Determine the [X, Y] coordinate at the center of the cell enclosing the given text.  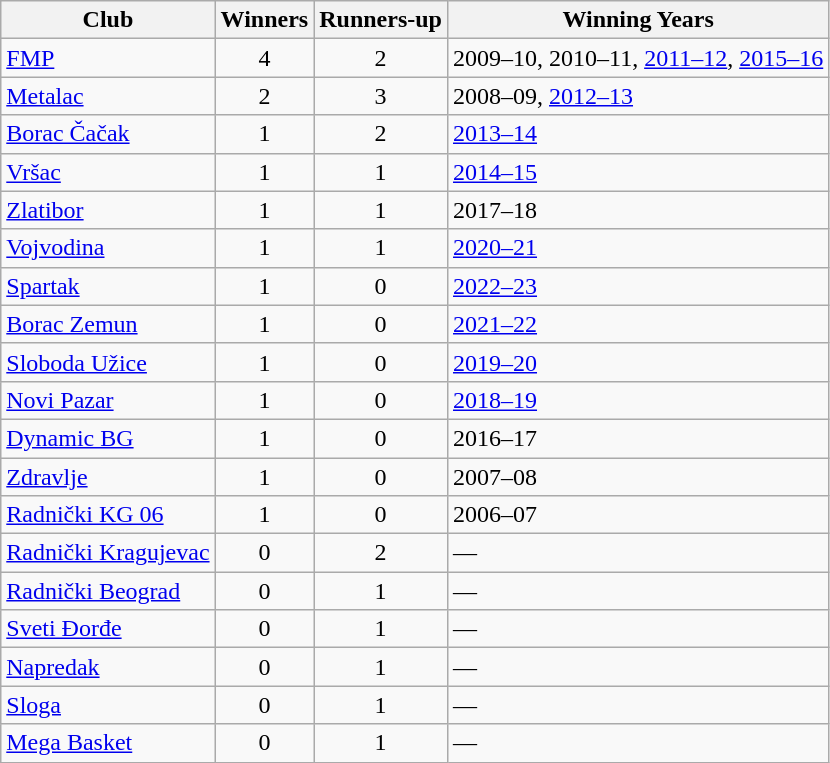
Vršac [108, 172]
2014–15 [638, 172]
Mega Basket [108, 743]
Sveti Đorđe [108, 629]
Winning Years [638, 20]
3 [381, 96]
2008–09, 2012–13 [638, 96]
2019–20 [638, 362]
Zlatibor [108, 210]
Borac Zemun [108, 324]
2013–14 [638, 134]
Napredak [108, 667]
Novi Pazar [108, 400]
Winners [264, 20]
Radnički KG 06 [108, 515]
FMP [108, 58]
Borac Čačak [108, 134]
2021–22 [638, 324]
2022–23 [638, 286]
Radnički Beograd [108, 591]
Club [108, 20]
Metalac [108, 96]
Sloboda Užice [108, 362]
Radnički Kragujevac [108, 553]
4 [264, 58]
2006–07 [638, 515]
Dynamic BG [108, 438]
Zdravlje [108, 477]
2017–18 [638, 210]
2016–17 [638, 438]
2007–08 [638, 477]
Sloga [108, 705]
Runners-up [381, 20]
Vojvodina [108, 248]
Spartak [108, 286]
2018–19 [638, 400]
2009–10, 2010–11, 2011–12, 2015–16 [638, 58]
2020–21 [638, 248]
